Return the (x, y) coordinate for the center point of the cell that contains the specified text.  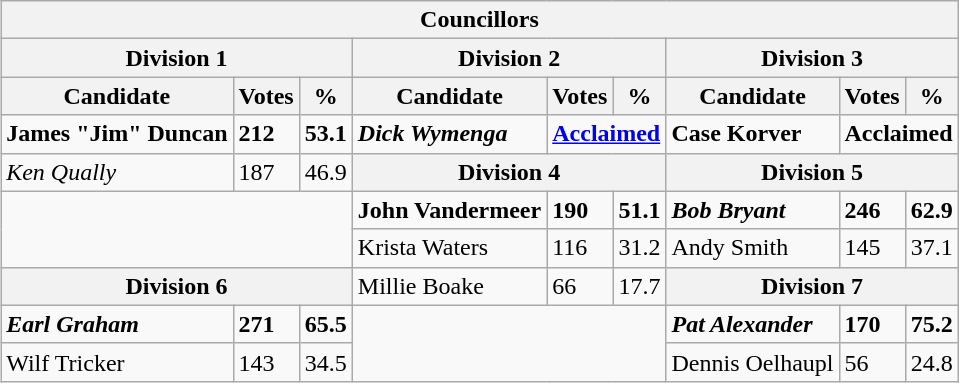
Division 2 (509, 58)
Andy Smith (752, 248)
Dick Wymenga (449, 134)
56 (872, 362)
Bob Bryant (752, 210)
246 (872, 210)
190 (580, 210)
34.5 (326, 362)
James "Jim" Duncan (117, 134)
Division 3 (812, 58)
62.9 (932, 210)
66 (580, 286)
Councillors (480, 20)
Division 5 (812, 172)
145 (872, 248)
Case Korver (752, 134)
Division 4 (509, 172)
116 (580, 248)
Division 6 (177, 286)
Wilf Tricker (117, 362)
170 (872, 324)
Millie Boake (449, 286)
75.2 (932, 324)
187 (266, 172)
46.9 (326, 172)
212 (266, 134)
53.1 (326, 134)
Krista Waters (449, 248)
37.1 (932, 248)
17.7 (640, 286)
Dennis Oelhaupl (752, 362)
John Vandermeer (449, 210)
143 (266, 362)
Division 1 (177, 58)
Ken Qually (117, 172)
51.1 (640, 210)
24.8 (932, 362)
Division 7 (812, 286)
Pat Alexander (752, 324)
65.5 (326, 324)
31.2 (640, 248)
271 (266, 324)
Earl Graham (117, 324)
